Capture the cell that displays the provided text and extract its [X, Y] central coordinate. 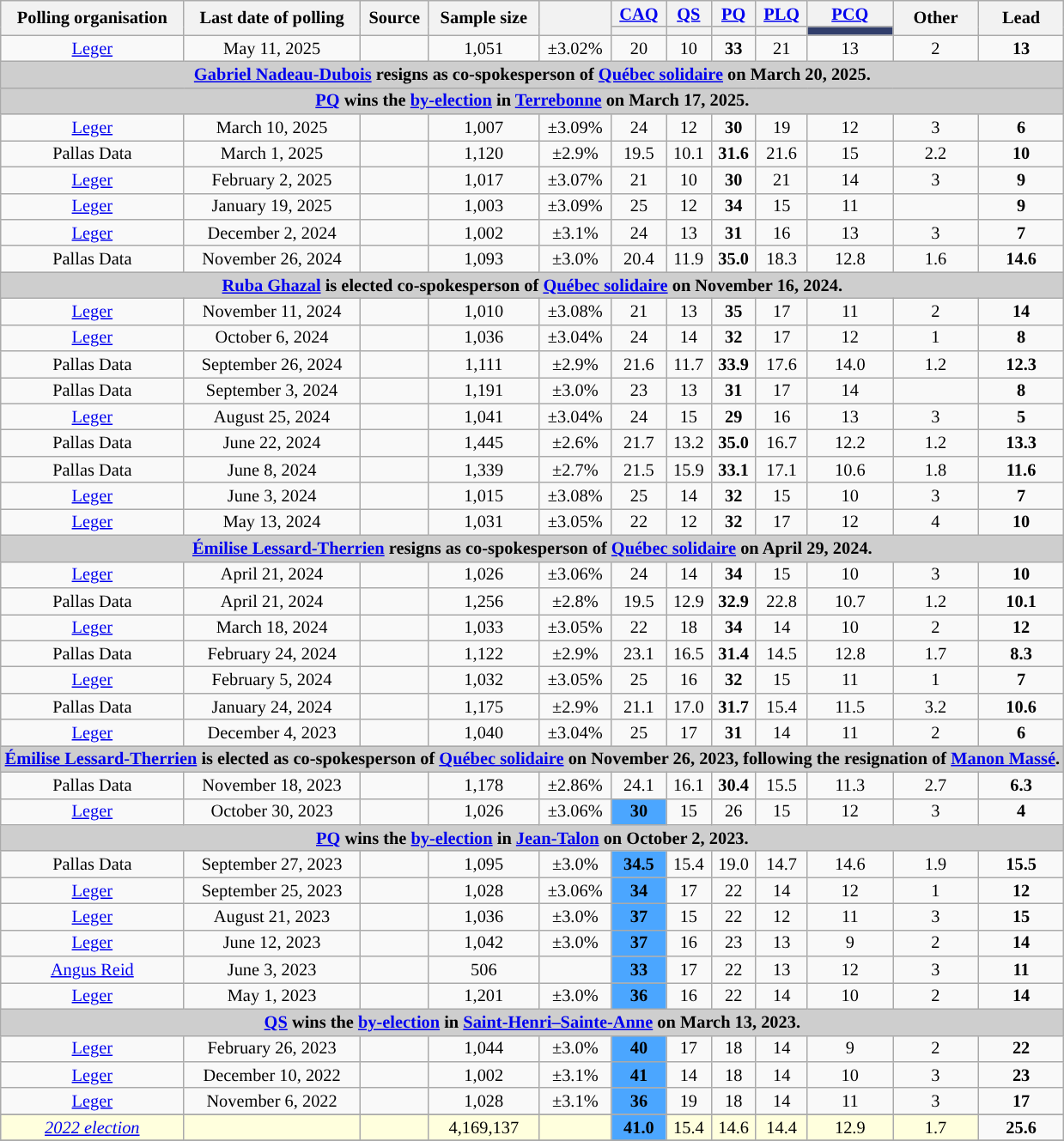
2.7 [936, 785]
1,256 [483, 601]
11.6 [1021, 469]
32.9 [733, 601]
±3.07% [575, 180]
18.3 [781, 259]
November 18, 2023 [271, 785]
31.6 [733, 153]
June 3, 2023 [271, 970]
1,015 [483, 496]
1,010 [483, 311]
October 6, 2024 [271, 338]
Ruba Ghazal is elected co-spokesperson of Québec solidaire on November 16, 2024. [532, 285]
January 19, 2025 [271, 206]
20 [639, 48]
December 2, 2024 [271, 232]
August 25, 2024 [271, 417]
1,041 [483, 417]
1,111 [483, 364]
December 4, 2023 [271, 733]
1,044 [483, 1049]
1,201 [483, 996]
June 22, 2024 [271, 443]
10.7 [850, 601]
CAQ [639, 14]
21.5 [639, 469]
August 21, 2023 [271, 917]
QS wins the by-election in Saint-Henri–Sainte-Anne on March 13, 2023. [532, 1022]
1,032 [483, 680]
12.2 [850, 443]
Émilise Lessard-Therrien resigns as co-spokesperson of Québec solidaire on April 29, 2024. [532, 548]
±2.6% [575, 443]
May 13, 2024 [271, 522]
June 8, 2024 [271, 469]
17.1 [781, 469]
September 27, 2023 [271, 864]
PQ [733, 14]
March 10, 2025 [271, 127]
November 11, 2024 [271, 311]
11.5 [850, 706]
June 12, 2023 [271, 943]
20.4 [639, 259]
16.7 [781, 443]
Polling organisation [93, 17]
PQ wins the by-election in Terrebonne on March 17, 2025. [532, 101]
October 30, 2023 [271, 812]
1,033 [483, 627]
22.8 [781, 601]
Last date of polling [271, 17]
1,095 [483, 864]
March 1, 2025 [271, 153]
±2.86% [575, 785]
PQ wins the by-election in Jean-Talon on October 2, 2023. [532, 838]
1,040 [483, 733]
17.0 [689, 706]
PLQ [781, 14]
±3.02% [575, 48]
5 [1021, 417]
8.3 [1021, 654]
PCQ [850, 14]
25.6 [1021, 1128]
6.3 [1021, 785]
1,445 [483, 443]
506 [483, 970]
14.4 [781, 1128]
17.6 [781, 364]
15.9 [689, 469]
31.4 [733, 654]
1.6 [936, 259]
12.3 [1021, 364]
1,339 [483, 469]
34.5 [639, 864]
November 6, 2022 [271, 1101]
November 26, 2024 [271, 259]
QS [689, 14]
11.9 [689, 259]
14.5 [781, 654]
1,051 [483, 48]
February 24, 2024 [271, 654]
Other [936, 17]
21.1 [639, 706]
June 3, 2024 [271, 496]
2.2 [936, 153]
February 5, 2024 [271, 680]
13.3 [1021, 443]
September 3, 2024 [271, 390]
16.5 [689, 654]
24.1 [639, 785]
3.2 [936, 706]
21.7 [639, 443]
May 1, 2023 [271, 996]
14.0 [850, 364]
30.4 [733, 785]
1,017 [483, 180]
11.7 [689, 364]
1,178 [483, 785]
September 25, 2023 [271, 891]
33.9 [733, 364]
1,191 [483, 390]
Gabriel Nadeau-Dubois resigns as co-spokesperson of Québec solidaire on March 20, 2025. [532, 74]
1.9 [936, 864]
1,120 [483, 153]
Lead [1021, 17]
Angus Reid [93, 970]
1,031 [483, 522]
11.3 [850, 785]
29 [733, 417]
September 26, 2024 [271, 364]
Émilise Lessard-Therrien is elected as co-spokesperson of Québec solidaire on November 26, 2023, following the resignation of Manon Massé. [532, 759]
19.0 [733, 864]
Sample size [483, 17]
March 18, 2024 [271, 627]
January 24, 2024 [271, 706]
1,122 [483, 654]
±2.7% [575, 469]
1,093 [483, 259]
Source [394, 17]
4,169,137 [483, 1128]
14.7 [781, 864]
16.1 [689, 785]
41.0 [639, 1128]
February 2, 2025 [271, 180]
33.1 [733, 469]
35 [733, 311]
13.2 [689, 443]
1,007 [483, 127]
May 11, 2025 [271, 48]
26 [733, 812]
February 26, 2023 [271, 1049]
2022 election [93, 1128]
23.1 [639, 654]
1,175 [483, 706]
1.8 [936, 469]
1,042 [483, 943]
41 [639, 1075]
40 [639, 1049]
1,003 [483, 206]
31.7 [733, 706]
December 10, 2022 [271, 1075]
±2.8% [575, 601]
